Scan for the cell matching the given text and deliver its [x, y] coordinate at center. 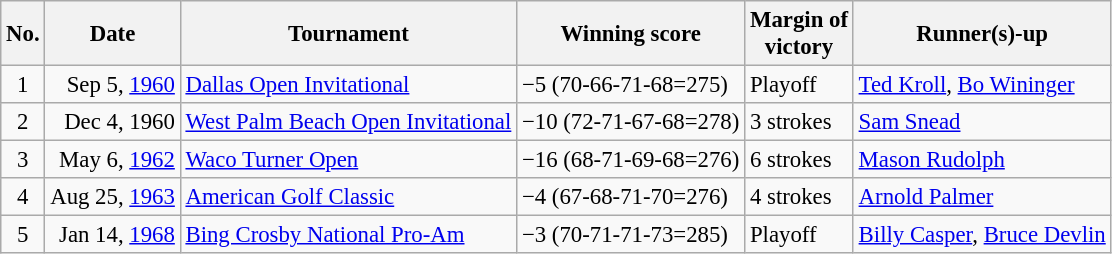
3 [23, 160]
Dallas Open Invitational [348, 85]
3 strokes [800, 122]
6 strokes [800, 160]
Billy Casper, Bruce Devlin [982, 235]
Waco Turner Open [348, 160]
Aug 25, 1963 [112, 197]
Margin ofvictory [800, 34]
5 [23, 235]
Runner(s)-up [982, 34]
1 [23, 85]
West Palm Beach Open Invitational [348, 122]
−10 (72-71-67-68=278) [631, 122]
Bing Crosby National Pro-Am [348, 235]
Sep 5, 1960 [112, 85]
Winning score [631, 34]
May 6, 1962 [112, 160]
2 [23, 122]
Tournament [348, 34]
American Golf Classic [348, 197]
Ted Kroll, Bo Wininger [982, 85]
−3 (70-71-71-73=285) [631, 235]
Dec 4, 1960 [112, 122]
Mason Rudolph [982, 160]
4 [23, 197]
4 strokes [800, 197]
−16 (68-71-69-68=276) [631, 160]
−5 (70-66-71-68=275) [631, 85]
Date [112, 34]
No. [23, 34]
Sam Snead [982, 122]
Arnold Palmer [982, 197]
Jan 14, 1968 [112, 235]
−4 (67-68-71-70=276) [631, 197]
